Find where the given text appears and provide that cell's center as (x, y) coordinate. 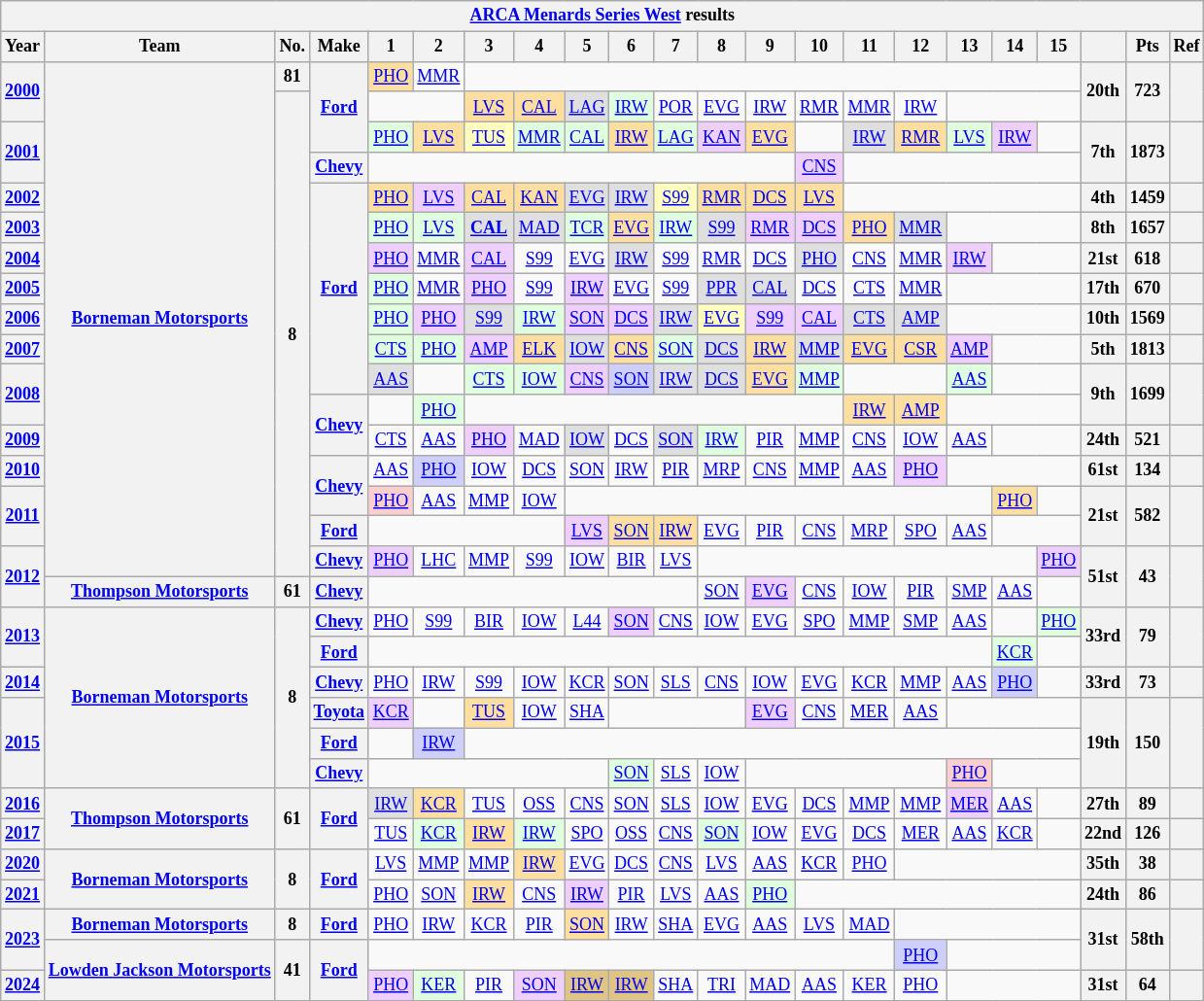
8th (1104, 227)
15 (1059, 47)
10th (1104, 319)
58th (1147, 940)
ELK (538, 350)
2004 (23, 259)
86 (1147, 894)
126 (1147, 834)
TRI (721, 985)
ARCA Menards Series West results (602, 16)
2024 (23, 985)
Year (23, 47)
79 (1147, 637)
PPR (721, 288)
12 (921, 47)
1873 (1147, 152)
2010 (23, 470)
TCR (587, 227)
CSR (921, 350)
1657 (1147, 227)
No. (292, 47)
2016 (23, 803)
2013 (23, 637)
6 (632, 47)
51st (1104, 576)
2000 (23, 91)
2020 (23, 865)
2012 (23, 576)
2007 (23, 350)
LHC (439, 562)
2006 (23, 319)
150 (1147, 743)
2003 (23, 227)
9th (1104, 395)
20th (1104, 91)
4 (538, 47)
2021 (23, 894)
2015 (23, 743)
81 (292, 76)
2008 (23, 395)
1699 (1147, 395)
1 (391, 47)
670 (1147, 288)
618 (1147, 259)
2023 (23, 940)
5 (587, 47)
2 (439, 47)
19th (1104, 743)
L44 (587, 622)
521 (1147, 439)
41 (292, 970)
7th (1104, 152)
43 (1147, 576)
POR (675, 107)
2001 (23, 152)
5th (1104, 350)
17th (1104, 288)
1459 (1147, 198)
7 (675, 47)
1813 (1147, 350)
2002 (23, 198)
89 (1147, 803)
Lowden Jackson Motorsports (159, 970)
10 (820, 47)
9 (770, 47)
13 (970, 47)
Team (159, 47)
1569 (1147, 319)
723 (1147, 91)
2014 (23, 682)
2011 (23, 516)
2005 (23, 288)
73 (1147, 682)
35th (1104, 865)
3 (490, 47)
2009 (23, 439)
Ref (1187, 47)
582 (1147, 516)
64 (1147, 985)
134 (1147, 470)
38 (1147, 865)
Pts (1147, 47)
61st (1104, 470)
11 (869, 47)
Make (338, 47)
4th (1104, 198)
27th (1104, 803)
2017 (23, 834)
Toyota (338, 713)
14 (1015, 47)
22nd (1104, 834)
